Find where the given text appears and provide that cell's center as (x, y) coordinate. 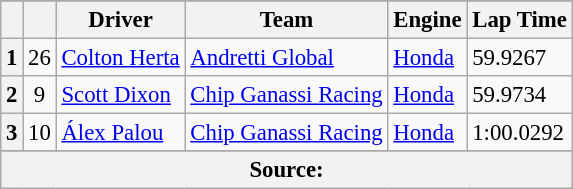
Scott Dixon (120, 95)
Álex Palou (120, 133)
59.9267 (520, 58)
Driver (120, 20)
Lap Time (520, 20)
9 (40, 95)
26 (40, 58)
Colton Herta (120, 58)
1 (12, 58)
59.9734 (520, 95)
Andretti Global (286, 58)
Source: (287, 170)
3 (12, 133)
Engine (428, 20)
1:00.0292 (520, 133)
2 (12, 95)
10 (40, 133)
Team (286, 20)
